Extract the (x, y) coordinate from the center of the cell holding the provided text.  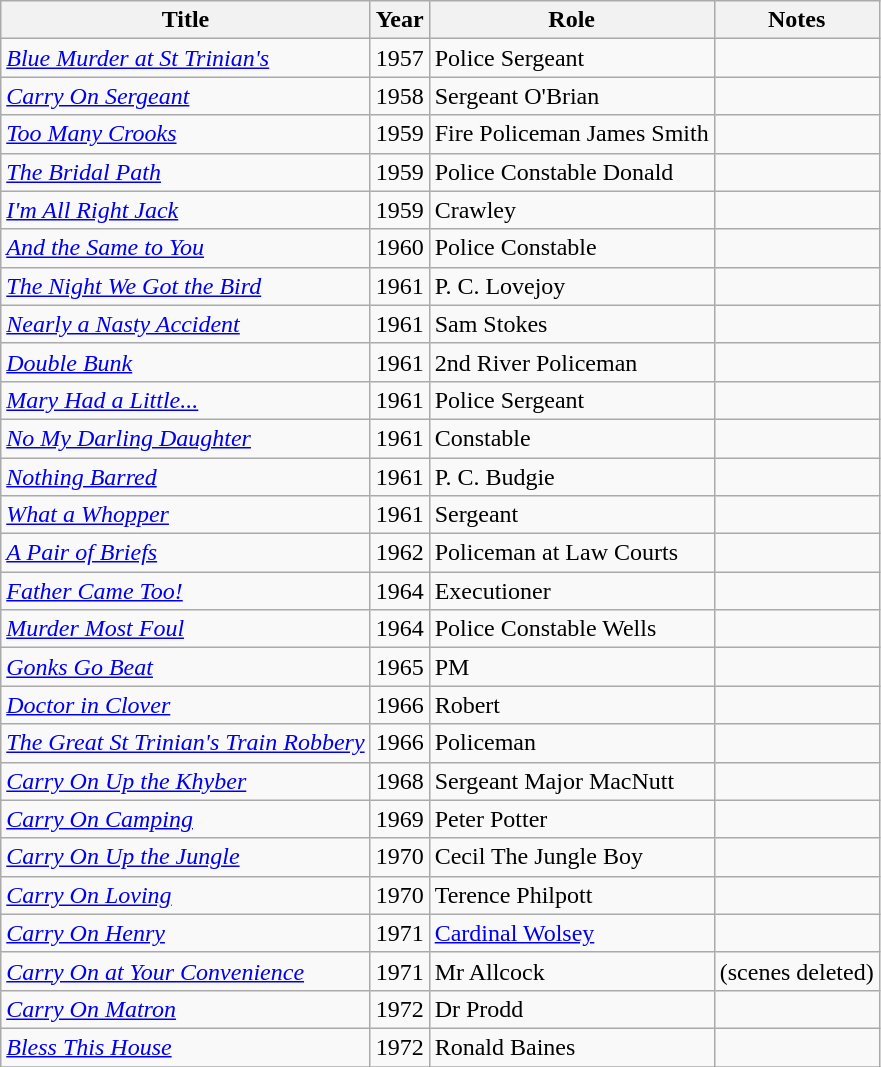
Gonks Go Beat (186, 667)
Ronald Baines (572, 1047)
Police Constable Donald (572, 172)
Constable (572, 438)
A Pair of Briefs (186, 553)
Mr Allcock (572, 971)
Robert (572, 705)
Too Many Crooks (186, 134)
Fire Policeman James Smith (572, 134)
What a Whopper (186, 515)
The Bridal Path (186, 172)
Dr Prodd (572, 1009)
And the Same to You (186, 248)
Sergeant (572, 515)
Doctor in Clover (186, 705)
1957 (400, 58)
Peter Potter (572, 819)
The Night We Got the Bird (186, 286)
Carry On Loving (186, 895)
Cecil The Jungle Boy (572, 857)
1965 (400, 667)
1960 (400, 248)
Bless This House (186, 1047)
The Great St Trinian's Train Robbery (186, 743)
Sam Stokes (572, 324)
Policeman at Law Courts (572, 553)
1969 (400, 819)
2nd River Policeman (572, 362)
Mary Had a Little... (186, 400)
Carry On Matron (186, 1009)
P. C. Lovejoy (572, 286)
Carry On at Your Convenience (186, 971)
Blue Murder at St Trinian's (186, 58)
1968 (400, 781)
Double Bunk (186, 362)
Terence Philpott (572, 895)
Nearly a Nasty Accident (186, 324)
Father Came Too! (186, 591)
Carry On Up the Khyber (186, 781)
Crawley (572, 210)
Executioner (572, 591)
Carry On Camping (186, 819)
No My Darling Daughter (186, 438)
1958 (400, 96)
Year (400, 20)
Police Constable (572, 248)
Carry On Henry (186, 933)
Sergeant O'Brian (572, 96)
Murder Most Foul (186, 629)
Title (186, 20)
I'm All Right Jack (186, 210)
Notes (796, 20)
Carry On Sergeant (186, 96)
Nothing Barred (186, 477)
Role (572, 20)
(scenes deleted) (796, 971)
1962 (400, 553)
Police Constable Wells (572, 629)
PM (572, 667)
Cardinal Wolsey (572, 933)
Carry On Up the Jungle (186, 857)
Policeman (572, 743)
Sergeant Major MacNutt (572, 781)
P. C. Budgie (572, 477)
